Extract the [X, Y] coordinate from the center of the cell holding the provided text.  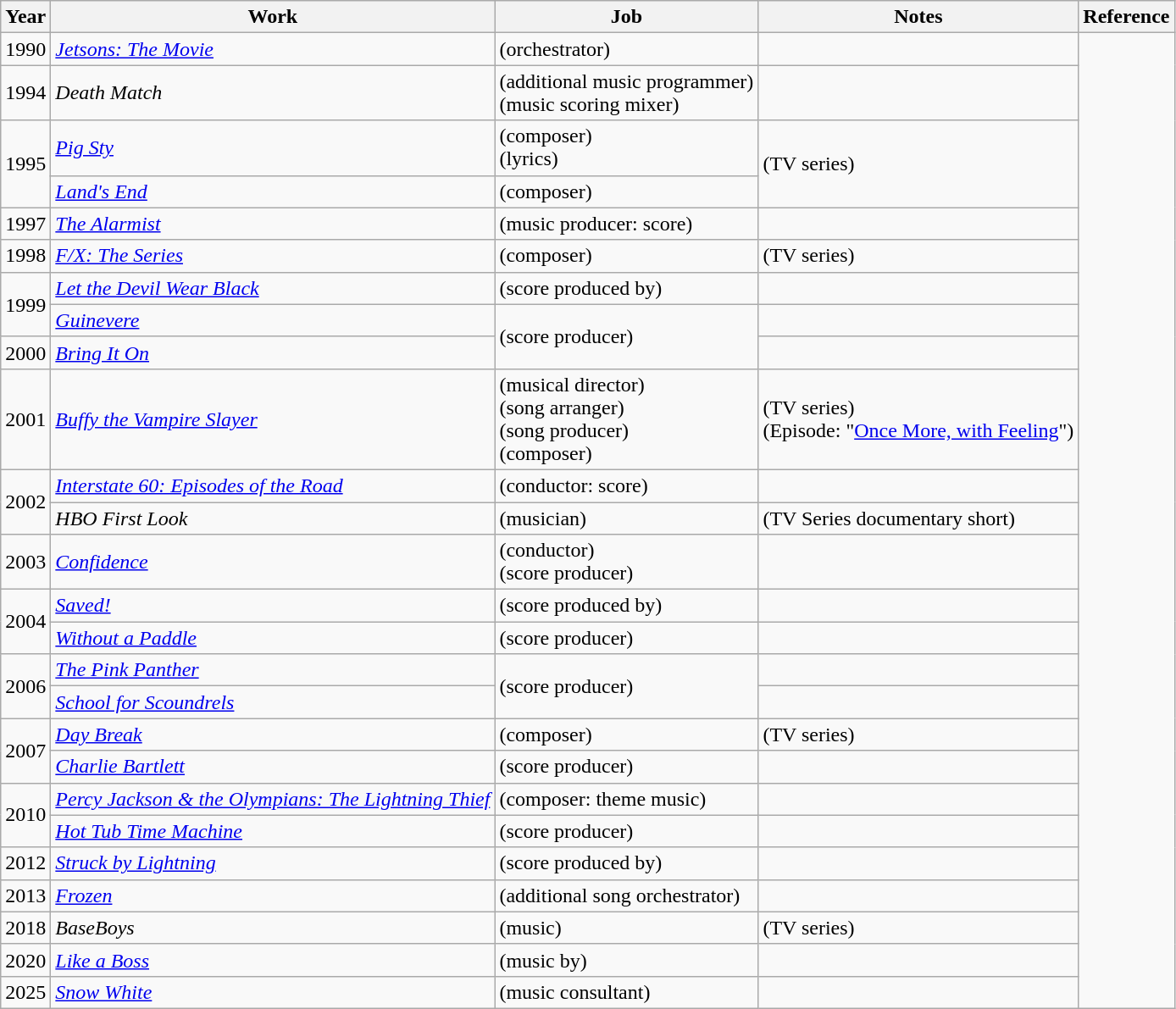
Frozen [273, 895]
2010 [25, 815]
Bring It On [273, 352]
Interstate 60: Episodes of the Road [273, 485]
(orchestrator) [627, 49]
2002 [25, 502]
(TV Series documentary short) [918, 518]
(music by) [627, 960]
Buffy the Vampire Slayer [273, 419]
(music) [627, 928]
2004 [25, 622]
1994 [25, 93]
Reference [1127, 17]
F/X: The Series [273, 256]
1999 [25, 304]
(conductor)(score producer) [627, 563]
Job [627, 17]
(musical director)(song arranger)(song producer)(composer) [627, 419]
Let the Devil Wear Black [273, 288]
Struck by Lightning [273, 863]
Year [25, 17]
Day Break [273, 735]
The Pink Panther [273, 670]
2020 [25, 960]
(composer)(lyrics) [627, 147]
2006 [25, 686]
2003 [25, 563]
Snow White [273, 992]
2025 [25, 992]
(additional music programmer)(music scoring mixer) [627, 93]
(music consultant) [627, 992]
2007 [25, 751]
Confidence [273, 563]
1997 [25, 224]
Hot Tub Time Machine [273, 831]
HBO First Look [273, 518]
(conductor: score) [627, 485]
2013 [25, 895]
Pig Sty [273, 147]
Without a Paddle [273, 638]
(music producer: score) [627, 224]
(composer: theme music) [627, 799]
School for Scoundrels [273, 702]
2012 [25, 863]
1990 [25, 49]
Like a Boss [273, 960]
1998 [25, 256]
Jetsons: The Movie [273, 49]
2001 [25, 419]
The Alarmist [273, 224]
(additional song orchestrator) [627, 895]
Charlie Bartlett [273, 767]
Death Match [273, 93]
Land's End [273, 191]
Notes [918, 17]
(TV series)(Episode: "Once More, with Feeling") [918, 419]
Saved! [273, 606]
2018 [25, 928]
1995 [25, 164]
Percy Jackson & the Olympians: The Lightning Thief [273, 799]
Work [273, 17]
Guinevere [273, 320]
(musician) [627, 518]
2000 [25, 352]
BaseBoys [273, 928]
